Return (X, Y) of the center of cell containing provided text 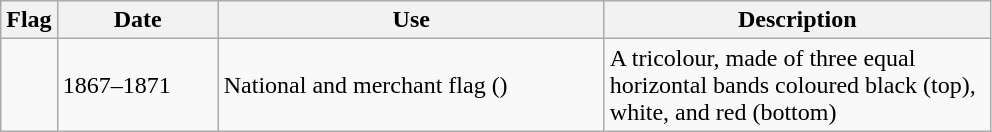
National and merchant flag () (411, 85)
1867–1871 (138, 85)
Date (138, 20)
Flag (29, 20)
A tricolour, made of three equal horizontal bands coloured black (top), white, and red (bottom) (797, 85)
Use (411, 20)
Description (797, 20)
